Determine the [X, Y] coordinate at the center of the cell enclosing the given text.  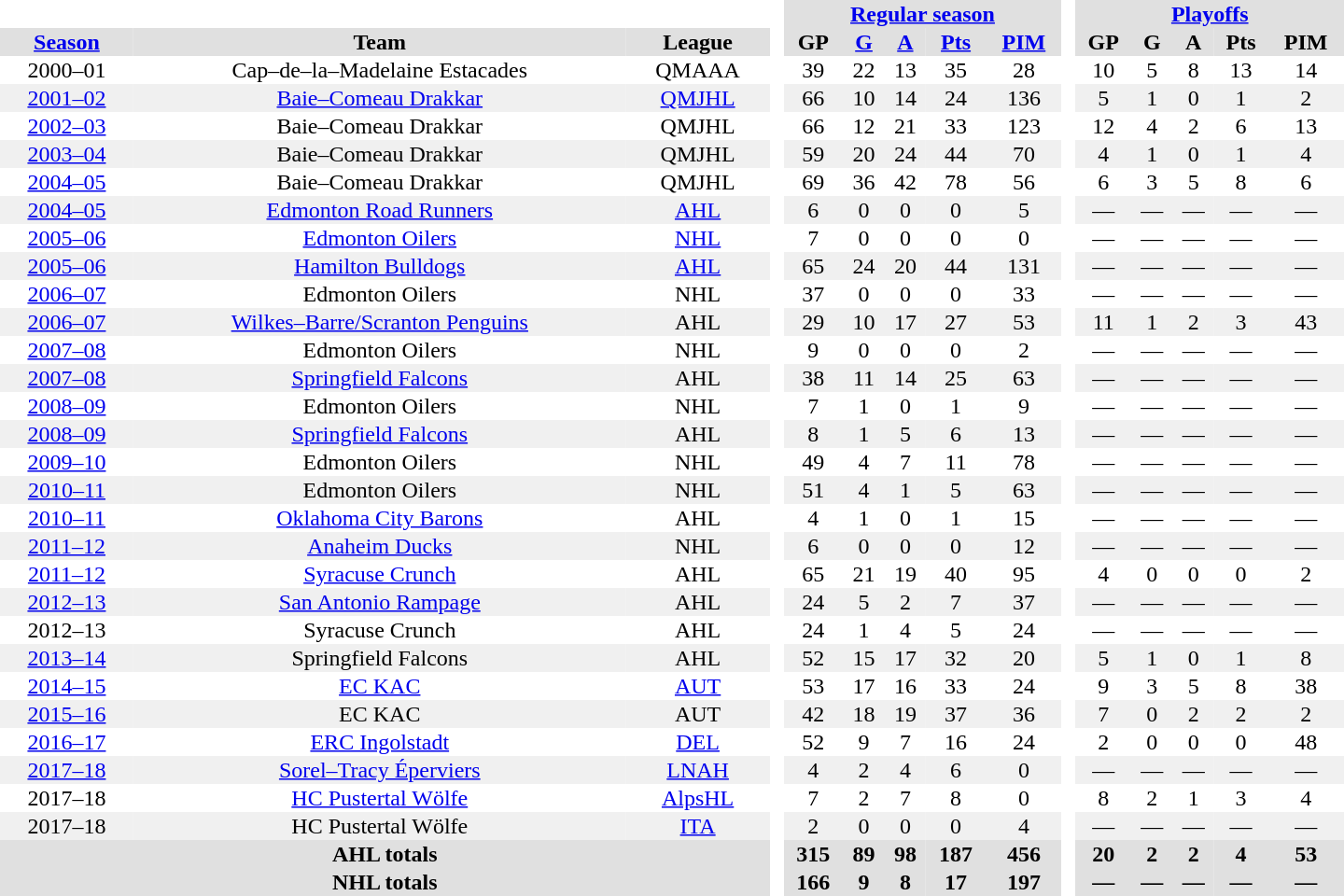
166 [813, 882]
NHL totals [385, 882]
187 [956, 854]
35 [956, 70]
123 [1024, 126]
131 [1024, 266]
Hamilton Bulldogs [380, 266]
27 [956, 322]
AlpsHL [698, 798]
Wilkes–Barre/Scranton Penguins [380, 322]
59 [813, 154]
56 [1024, 182]
48 [1306, 742]
Cap–de–la–Madelaine Estacades [380, 70]
Playoffs [1210, 14]
Team [380, 42]
315 [813, 854]
ITA [698, 826]
2001–02 [67, 98]
AHL totals [385, 854]
43 [1306, 322]
Season [67, 42]
QMAAA [698, 70]
70 [1024, 154]
197 [1024, 882]
51 [813, 490]
Regular season [922, 14]
2014–15 [67, 686]
DEL [698, 742]
2009–10 [67, 462]
89 [863, 854]
32 [956, 658]
Edmonton Road Runners [380, 210]
136 [1024, 98]
39 [813, 70]
San Antonio Rampage [380, 602]
29 [813, 322]
Oklahoma City Barons [380, 518]
98 [905, 854]
2002–03 [67, 126]
2015–16 [67, 714]
2016–17 [67, 742]
456 [1024, 854]
LNAH [698, 770]
95 [1024, 574]
25 [956, 378]
2003–04 [67, 154]
ERC Ingolstadt [380, 742]
22 [863, 70]
28 [1024, 70]
69 [813, 182]
League [698, 42]
2000–01 [67, 70]
40 [956, 574]
Sorel–Tracy Éperviers [380, 770]
18 [863, 714]
Anaheim Ducks [380, 546]
49 [813, 462]
2013–14 [67, 658]
